Detect which cell encompasses the target text, then output its (x, y) center coordinate. 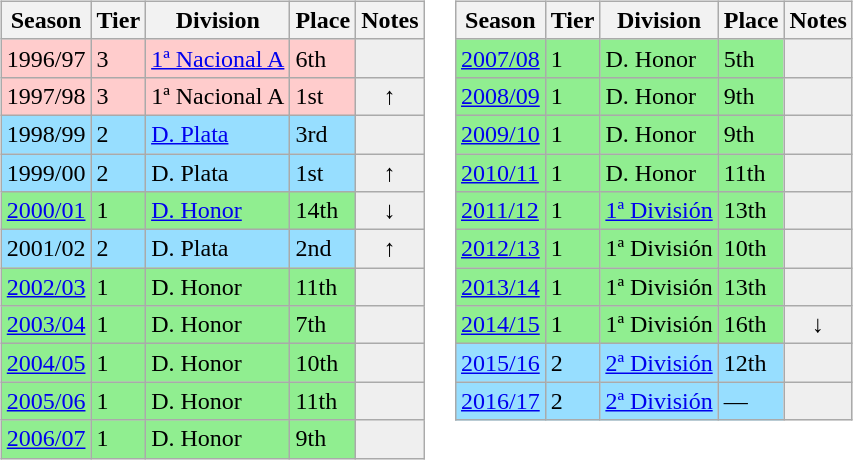
14th (323, 211)
2008/09 (501, 96)
2002/03 (46, 287)
2004/05 (46, 363)
1997/98 (46, 96)
2010/11 (501, 173)
2014/15 (501, 325)
6th (323, 58)
2000/01 (46, 211)
2015/16 (501, 363)
2016/17 (501, 401)
2012/13 (501, 249)
2003/04 (46, 325)
16th (751, 325)
12th (751, 363)
5th (751, 58)
2011/12 (501, 211)
2013/14 (501, 287)
2nd (323, 249)
2005/06 (46, 401)
2009/10 (501, 134)
1996/97 (46, 58)
1999/00 (46, 173)
2001/02 (46, 249)
2006/07 (46, 439)
7th (323, 325)
3rd (323, 134)
— (751, 401)
2007/08 (501, 58)
1998/99 (46, 134)
